Search for the cell housing the specified text and yield its (x, y) center coordinate. 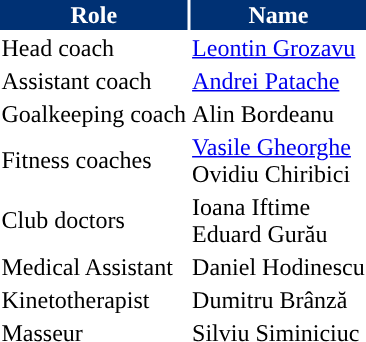
Club doctors (94, 220)
Goalkeeping coach (94, 114)
Assistant coach (94, 81)
Kinetotherapist (94, 300)
Fitness coaches (94, 160)
Head coach (94, 48)
Role (94, 15)
Medical Assistant (94, 267)
